Search for the cell housing the specified text and yield its [x, y] center coordinate. 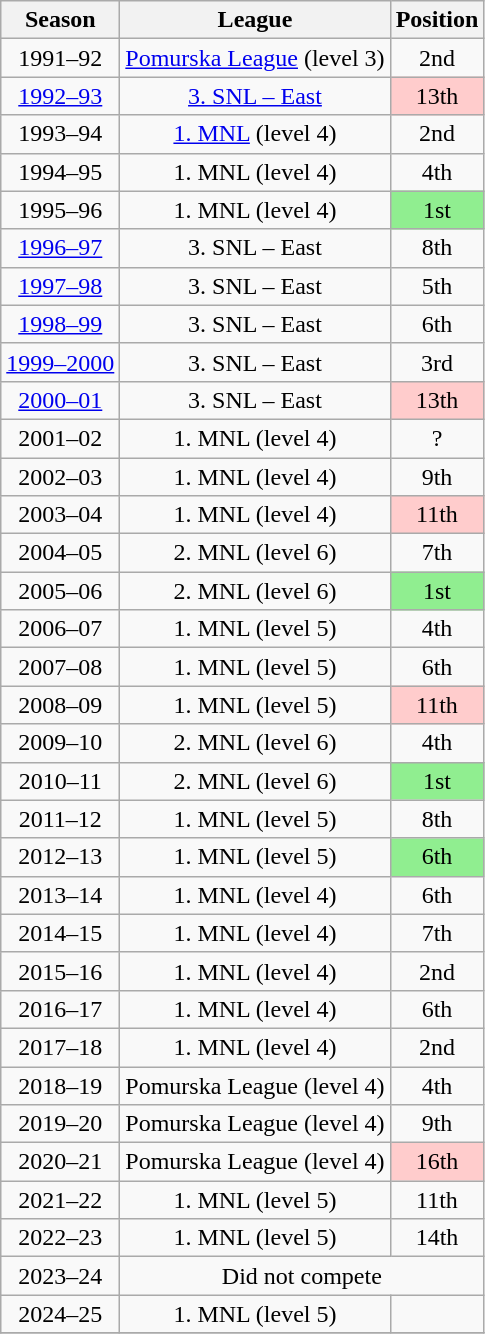
2017–18 [60, 1047]
14th [437, 1238]
2010–11 [60, 781]
Position [437, 20]
Pomurska League (level 3) [255, 58]
2012–13 [60, 857]
2013–14 [60, 895]
2020–21 [60, 1162]
1997–98 [60, 286]
16th [437, 1162]
2019–20 [60, 1124]
2009–10 [60, 743]
League [255, 20]
? [437, 438]
Did not compete [302, 1276]
2023–24 [60, 1276]
2016–17 [60, 1009]
2003–04 [60, 515]
2021–22 [60, 1200]
2011–12 [60, 819]
1995–96 [60, 210]
2018–19 [60, 1085]
2007–08 [60, 667]
2001–02 [60, 438]
2006–07 [60, 629]
1998–99 [60, 324]
2015–16 [60, 971]
2005–06 [60, 591]
1994–95 [60, 172]
1992–93 [60, 96]
Season [60, 20]
2004–05 [60, 553]
2008–09 [60, 705]
1996–97 [60, 248]
1999–2000 [60, 362]
1991–92 [60, 58]
1993–94 [60, 134]
2014–15 [60, 933]
2000–01 [60, 400]
2024–25 [60, 1314]
2022–23 [60, 1238]
3rd [437, 362]
5th [437, 286]
2002–03 [60, 477]
